Determine the [x, y] coordinate at the center of the cell enclosing the given text.  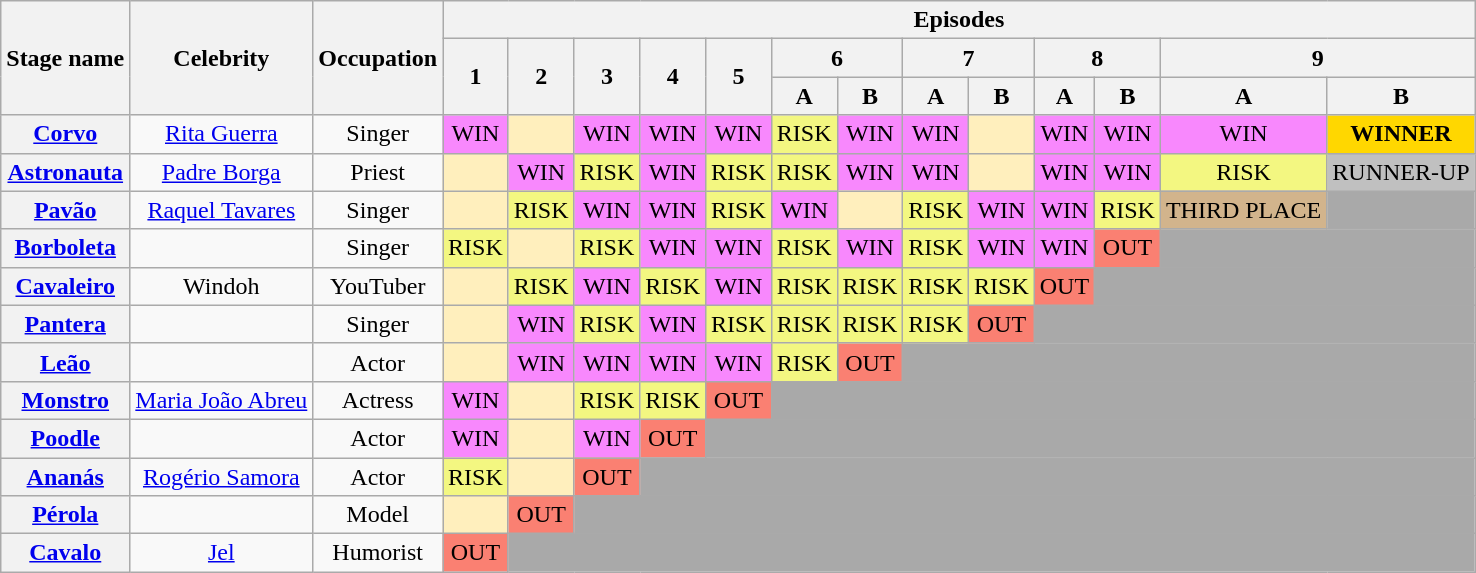
Astronauta [66, 172]
Monstro [66, 400]
Stage name [66, 58]
Humorist [378, 553]
Maria João Abreu [222, 400]
3 [607, 77]
Occupation [378, 58]
Rogério Samora [222, 477]
2 [541, 77]
Episodes [960, 20]
Padre Borga [222, 172]
Pantera [66, 324]
4 [673, 77]
Jel [222, 553]
8 [1097, 58]
Ananás [66, 477]
7 [968, 58]
9 [1318, 58]
Corvo [66, 134]
Model [378, 515]
Poodle [66, 438]
WINNER [1401, 134]
Priest [378, 172]
THIRD PLACE [1243, 210]
Leão [66, 362]
Actress [378, 400]
Pérola [66, 515]
Cavalo [66, 553]
Rita Guerra [222, 134]
Celebrity [222, 58]
6 [836, 58]
RUNNER-UP [1401, 172]
Pavão [66, 210]
YouTuber [378, 286]
Borboleta [66, 248]
Cavaleiro [66, 286]
Windoh [222, 286]
5 [739, 77]
1 [476, 77]
Raquel Tavares [222, 210]
